Identify which cell holds the provided text, then report its (X, Y) central coordinate. 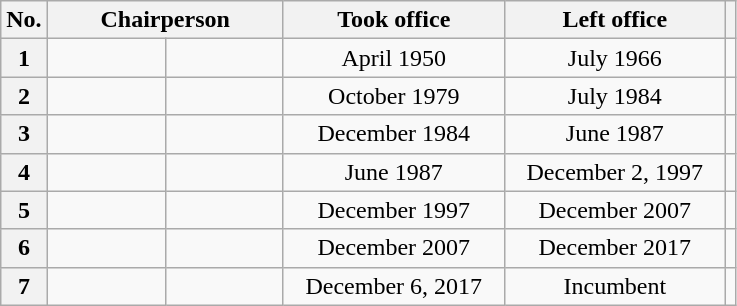
December 1997 (394, 210)
2 (24, 96)
4 (24, 172)
6 (24, 248)
5 (24, 210)
April 1950 (394, 58)
July 1966 (614, 58)
3 (24, 134)
December 1984 (394, 134)
Took office (394, 20)
7 (24, 286)
October 1979 (394, 96)
Left office (614, 20)
1 (24, 58)
December 2017 (614, 248)
December 2, 1997 (614, 172)
July 1984 (614, 96)
Chairperson (165, 20)
December 6, 2017 (394, 286)
No. (24, 20)
Incumbent (614, 286)
